Return (x, y) of the center of cell containing provided text 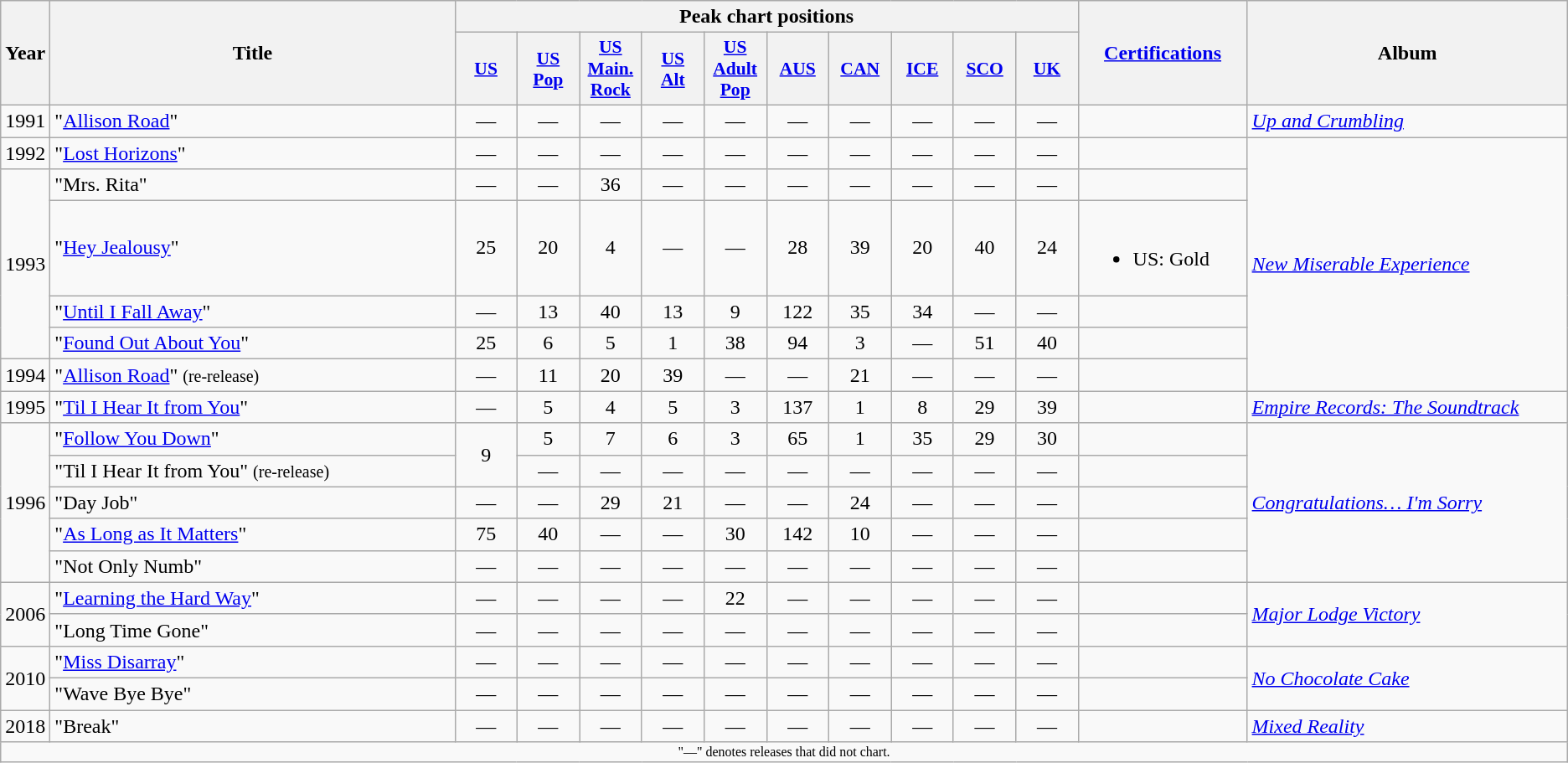
"Til I Hear It from You" (re-release) (253, 471)
34 (922, 312)
Up and Crumbling (1407, 121)
8 (922, 407)
"Not Only Numb" (253, 566)
US Adult Pop (735, 69)
UK (1047, 69)
94 (797, 343)
38 (735, 343)
1991 (25, 121)
11 (548, 375)
"Til I Hear It from You" (253, 407)
75 (486, 534)
2006 (25, 614)
New Miserable Experience (1407, 265)
US Main. Rock (611, 69)
10 (859, 534)
Major Lodge Victory (1407, 614)
"Until I Fall Away" (253, 312)
"Follow You Down" (253, 439)
1992 (25, 153)
Year (25, 54)
Peak chart positions (766, 17)
Certifications (1163, 54)
137 (797, 407)
65 (797, 439)
Congratulations… I'm Sorry (1407, 503)
36 (611, 185)
AUS (797, 69)
Title (253, 54)
51 (984, 343)
1994 (25, 375)
"Break" (253, 726)
"Allison Road" (re-release) (253, 375)
"Long Time Gone" (253, 630)
1995 (25, 407)
"Wave Bye Bye" (253, 693)
Empire Records: The Soundtrack (1407, 407)
"—" denotes releases that did not chart. (784, 752)
US: Gold (1163, 248)
2018 (25, 726)
"Allison Road" (253, 121)
"Mrs. Rita" (253, 185)
"Found Out About You" (253, 343)
"Miss Disarray" (253, 662)
No Chocolate Cake (1407, 678)
Album (1407, 54)
USAlt (673, 69)
"As Long as It Matters" (253, 534)
1996 (25, 503)
US (486, 69)
142 (797, 534)
2010 (25, 678)
SCO (984, 69)
122 (797, 312)
"Day Job" (253, 503)
CAN (859, 69)
"Learning the Hard Way" (253, 598)
ICE (922, 69)
"Lost Horizons" (253, 153)
"Hey Jealousy" (253, 248)
7 (611, 439)
Mixed Reality (1407, 726)
1993 (25, 265)
28 (797, 248)
22 (735, 598)
US Pop (548, 69)
